Capture the cell that displays the provided text and extract its (x, y) central coordinate. 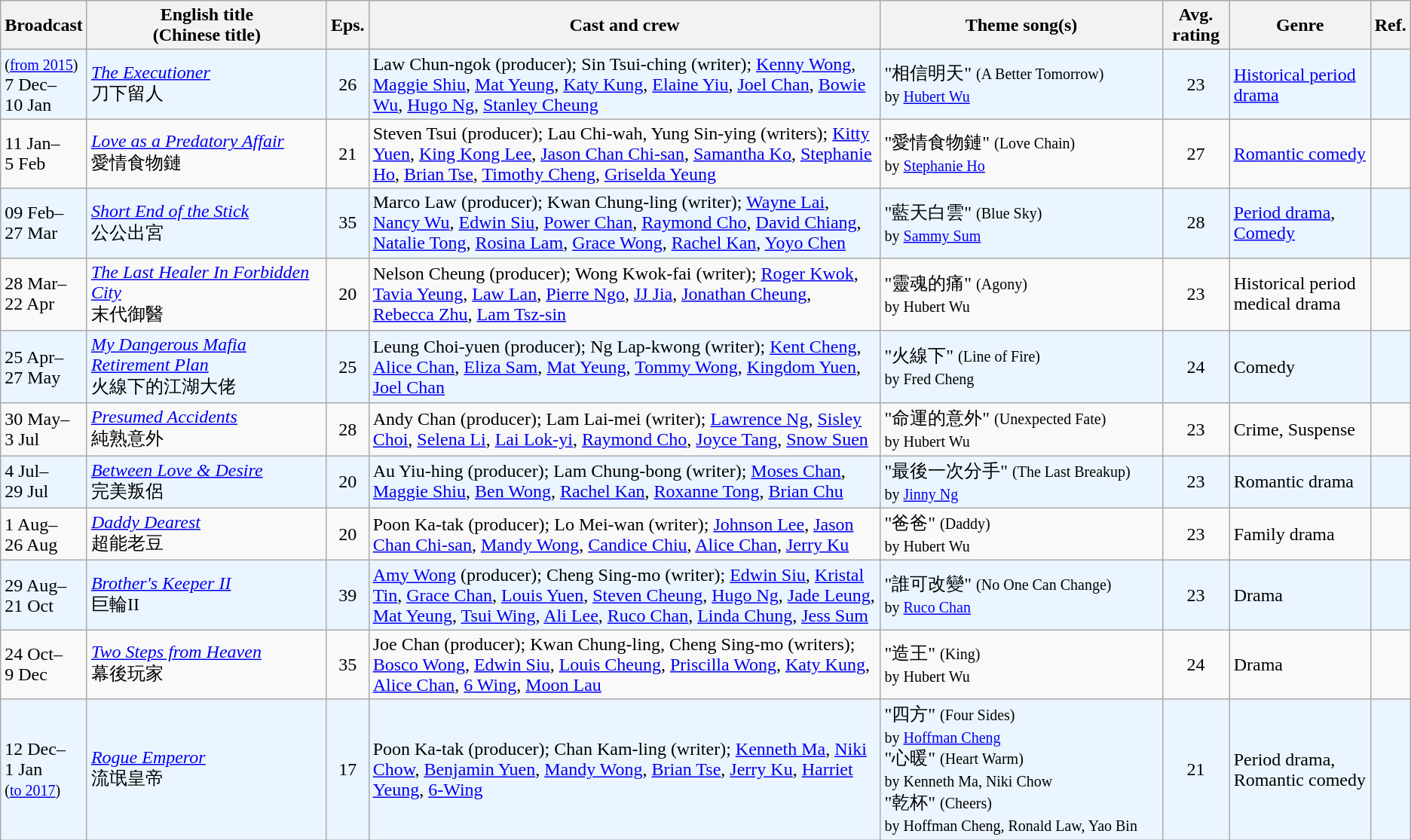
1 Aug–26 Aug (44, 534)
Romantic comedy (1299, 154)
Broadcast (44, 26)
Avg. rating (1195, 26)
Au Yiu-hing (producer); Lam Chung-bong (writer); Moses Chan, Maggie Shiu, Ben Wong, Rachel Kan, Roxanne Tong, Brian Chu (624, 482)
Brother's Keeper II巨輪II (207, 595)
English title (Chinese title) (207, 26)
Presumed Accidents純熟意外 (207, 429)
Ref. (1390, 26)
26 (347, 84)
Romantic drama (1299, 482)
Historical period drama (1299, 84)
"爸爸" (Daddy)by Hubert Wu (1021, 534)
Short End of the Stick公公出宮 (207, 223)
"靈魂的痛" (Agony)by Hubert Wu (1021, 294)
"造王" (King)by Hubert Wu (1021, 664)
"誰可改變" (No One Can Change)by Ruco Chan (1021, 595)
Leung Choi-yuen (producer); Ng Lap-kwong (writer); Kent Cheng, Alice Chan, Eliza Sam, Mat Yeung, Tommy Wong, Kingdom Yuen, Joel Chan (624, 368)
The Last Healer In Forbidden City末代御醫 (207, 294)
27 (1195, 154)
"藍天白雲" (Blue Sky)by Sammy Sum (1021, 223)
25 (347, 368)
Historical period medical drama (1299, 294)
Crime, Suspense (1299, 429)
4 Jul–29 Jul (44, 482)
Two Steps from Heaven幕後玩家 (207, 664)
Andy Chan (producer); Lam Lai-mei (writer); Lawrence Ng, Sisley Choi, Selena Li, Lai Lok-yi, Raymond Cho, Joyce Tang, Snow Suen (624, 429)
Genre (1299, 26)
Rogue Emperor流氓皇帝 (207, 770)
Nelson Cheung (producer); Wong Kwok-fai (writer); Roger Kwok, Tavia Yeung, Law Lan, Pierre Ngo, JJ Jia, Jonathan Cheung, Rebecca Zhu, Lam Tsz-sin (624, 294)
Cast and crew (624, 26)
"最後一次分手" (The Last Breakup)by Jinny Ng (1021, 482)
24 Oct–9 Dec (44, 664)
29 Aug–21 Oct (44, 595)
Comedy (1299, 368)
(from 2015)7 Dec–10 Jan (44, 84)
Theme song(s) (1021, 26)
17 (347, 770)
"四方" (Four Sides)by Hoffman Cheng"心暖" (Heart Warm)by Kenneth Ma, Niki Chow"乾杯" (Cheers)by Hoffman Cheng, Ronald Law, Yao Bin (1021, 770)
09 Feb–27 Mar (44, 223)
"愛情食物鏈" (Love Chain)by Stephanie Ho (1021, 154)
Love as a Predatory Affair愛情食物鏈 (207, 154)
My Dangerous Mafia Retirement Plan火線下的江湖大佬 (207, 368)
30 May–3 Jul (44, 429)
Eps. (347, 26)
39 (347, 595)
28 Mar–22 Apr (44, 294)
Period drama, Romantic comedy (1299, 770)
25 Apr–27 May (44, 368)
The Executioner 刀下留人 (207, 84)
12 Dec–1 Jan(to 2017) (44, 770)
"相信明天" (A Better Tomorrow)by Hubert Wu (1021, 84)
"命運的意外" (Unexpected Fate)by Hubert Wu (1021, 429)
Daddy Dearest超能老豆 (207, 534)
Family drama (1299, 534)
Poon Ka-tak (producer); Chan Kam-ling (writer); Kenneth Ma, Niki Chow, Benjamin Yuen, Mandy Wong, Brian Tse, Jerry Ku, Harriet Yeung, 6-Wing (624, 770)
Poon Ka-tak (producer); Lo Mei-wan (writer); Johnson Lee, Jason Chan Chi-san, Mandy Wong, Candice Chiu, Alice Chan, Jerry Ku (624, 534)
"火線下" (Line of Fire)by Fred Cheng (1021, 368)
Between Love & Desire完美叛侶 (207, 482)
Period drama, Comedy (1299, 223)
11 Jan–5 Feb (44, 154)
